Output the (X, Y) coordinate of the center of the cell containing the given text.  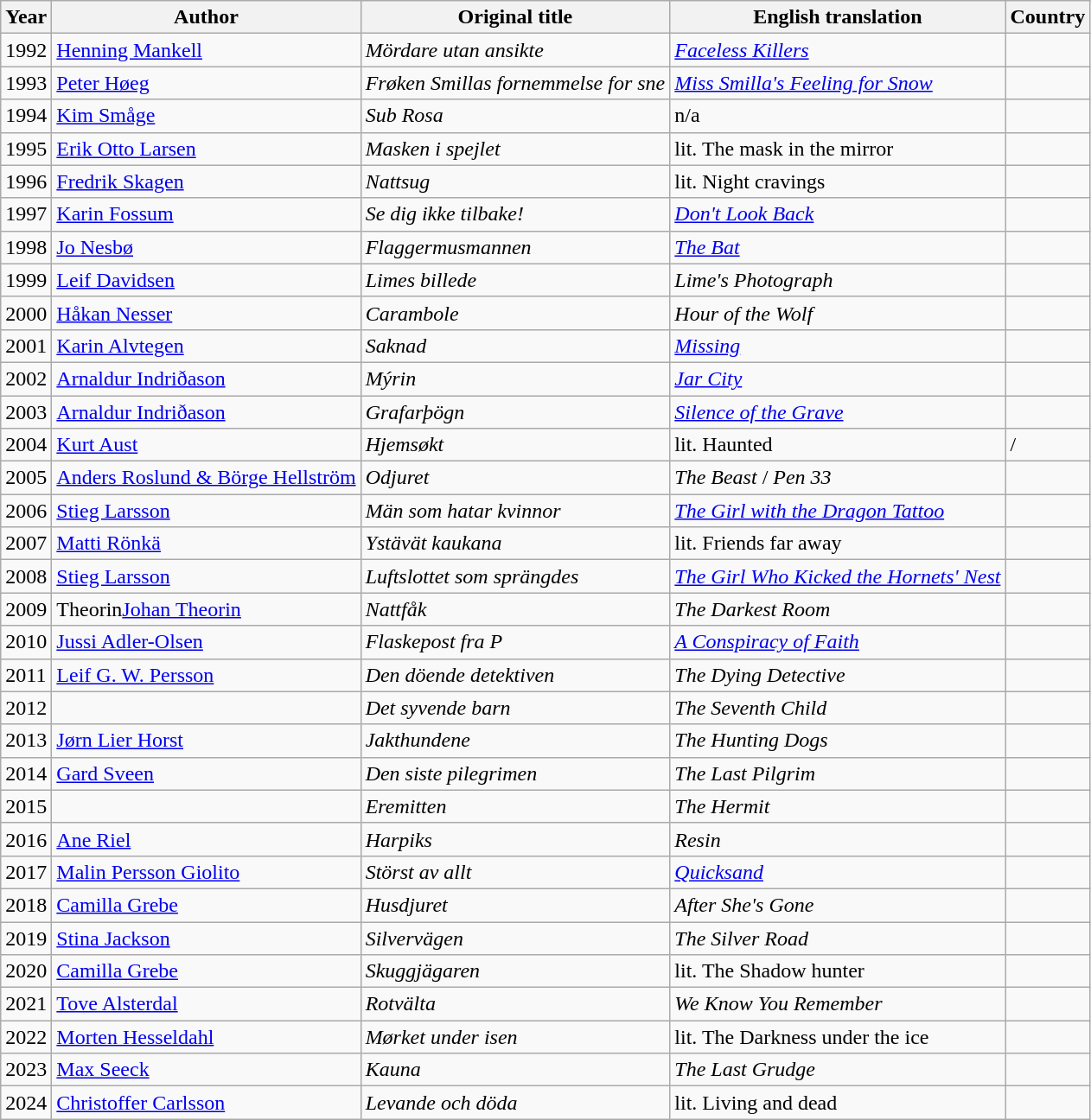
Mördare utan ansikte (515, 50)
Jørn Lier Horst (206, 741)
Author (206, 17)
The Last Grudge (838, 1070)
1994 (26, 116)
2004 (26, 445)
TheorinJohan Theorin (206, 609)
1999 (26, 280)
Leif Davidsen (206, 280)
Matti Rönkä (206, 544)
Jar City (838, 379)
2008 (26, 576)
The Bat (838, 247)
Silence of the Grave (838, 412)
Flaskepost fra P (515, 642)
Grafarþögn (515, 412)
Ane Riel (206, 839)
Jakthundene (515, 741)
Leif G. W. Persson (206, 675)
Störst av allt (515, 872)
After She's Gone (838, 905)
Country (1048, 17)
Män som hatar kvinnor (515, 511)
2015 (26, 806)
Don't Look Back (838, 214)
Carambole (515, 313)
Kurt Aust (206, 445)
Skuggjägaren (515, 971)
The Hunting Dogs (838, 741)
Luftslottet som sprängdes (515, 576)
Quicksand (838, 872)
Den döende detektiven (515, 675)
lit. The Darkness under the ice (838, 1037)
Mýrin (515, 379)
Nattsug (515, 181)
Rotvälta (515, 1004)
2019 (26, 938)
Miss Smilla's Feeling for Snow (838, 83)
1998 (26, 247)
Limes billede (515, 280)
lit. Night cravings (838, 181)
Den siste pilegrimen (515, 773)
Kim Småge (206, 116)
Resin (838, 839)
Karin Alvtegen (206, 346)
Erik Otto Larsen (206, 149)
Odjuret (515, 478)
1993 (26, 83)
2001 (26, 346)
Original title (515, 17)
2018 (26, 905)
The Girl Who Kicked the Hornets' Nest (838, 576)
Max Seeck (206, 1070)
Morten Hesseldahl (206, 1037)
Karin Fossum (206, 214)
lit. Friends far away (838, 544)
2000 (26, 313)
Henning Mankell (206, 50)
2009 (26, 609)
Det syvende barn (515, 708)
Ystävät kaukana (515, 544)
1995 (26, 149)
Jo Nesbø (206, 247)
lit. Living and dead (838, 1103)
2017 (26, 872)
1997 (26, 214)
Gard Sveen (206, 773)
2002 (26, 379)
Håkan Nesser (206, 313)
Harpiks (515, 839)
Missing (838, 346)
The Last Pilgrim (838, 773)
Peter Høeg (206, 83)
Flaggermusmannen (515, 247)
Christoffer Carlsson (206, 1103)
lit. The Shadow hunter (838, 971)
2023 (26, 1070)
2010 (26, 642)
2012 (26, 708)
Silvervägen (515, 938)
Hour of the Wolf (838, 313)
Stina Jackson (206, 938)
2016 (26, 839)
2006 (26, 511)
1992 (26, 50)
/ (1048, 445)
The Darkest Room (838, 609)
2011 (26, 675)
Malin Persson Giolito (206, 872)
Hjemsøkt (515, 445)
The Seventh Child (838, 708)
Lime's Photograph (838, 280)
We Know You Remember (838, 1004)
Jussi Adler-Olsen (206, 642)
The Dying Detective (838, 675)
The Girl with the Dragon Tattoo (838, 511)
Fredrik Skagen (206, 181)
Saknad (515, 346)
Kauna (515, 1070)
Anders Roslund & Börge Hellström (206, 478)
2021 (26, 1004)
lit. The mask in the mirror (838, 149)
English translation (838, 17)
2024 (26, 1103)
2007 (26, 544)
The Silver Road (838, 938)
The Beast / Pen 33 (838, 478)
Faceless Killers (838, 50)
The Hermit (838, 806)
Frøken Smillas fornemmelse for sne (515, 83)
Nattfåk (515, 609)
Mørket under isen (515, 1037)
Eremitten (515, 806)
2003 (26, 412)
Masken i spejlet (515, 149)
2022 (26, 1037)
Husdjuret (515, 905)
lit. Haunted (838, 445)
2013 (26, 741)
n/a (838, 116)
2020 (26, 971)
Tove Alsterdal (206, 1004)
Year (26, 17)
Sub Rosa (515, 116)
2014 (26, 773)
Se dig ikke tilbake! (515, 214)
Levande och döda (515, 1103)
1996 (26, 181)
2005 (26, 478)
A Conspiracy of Faith (838, 642)
